Provide the [x, y] coordinate of the cell's center where the given text is located.  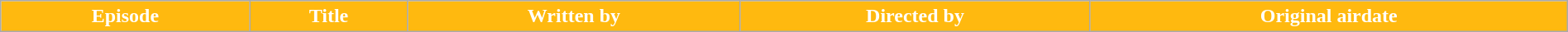
Title [329, 16]
Episode [126, 16]
Original airdate [1328, 16]
Directed by [915, 16]
Written by [574, 16]
